Locate the cell with the specified text and output its [x, y] center coordinate. 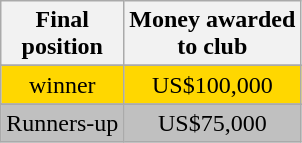
Money awardedto club [212, 34]
winner [62, 85]
US$100,000 [212, 85]
US$75,000 [212, 123]
Finalposition [62, 34]
Runners-up [62, 123]
